Pinpoint the cell where the given text exists, returning its [X, Y] midpoint coordinate. 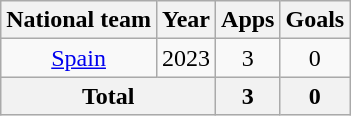
Spain [79, 58]
2023 [186, 58]
Year [186, 20]
National team [79, 20]
Total [108, 96]
Apps [248, 20]
Goals [315, 20]
